Determine the (X, Y) coordinate at the center of the cell enclosing the given text.  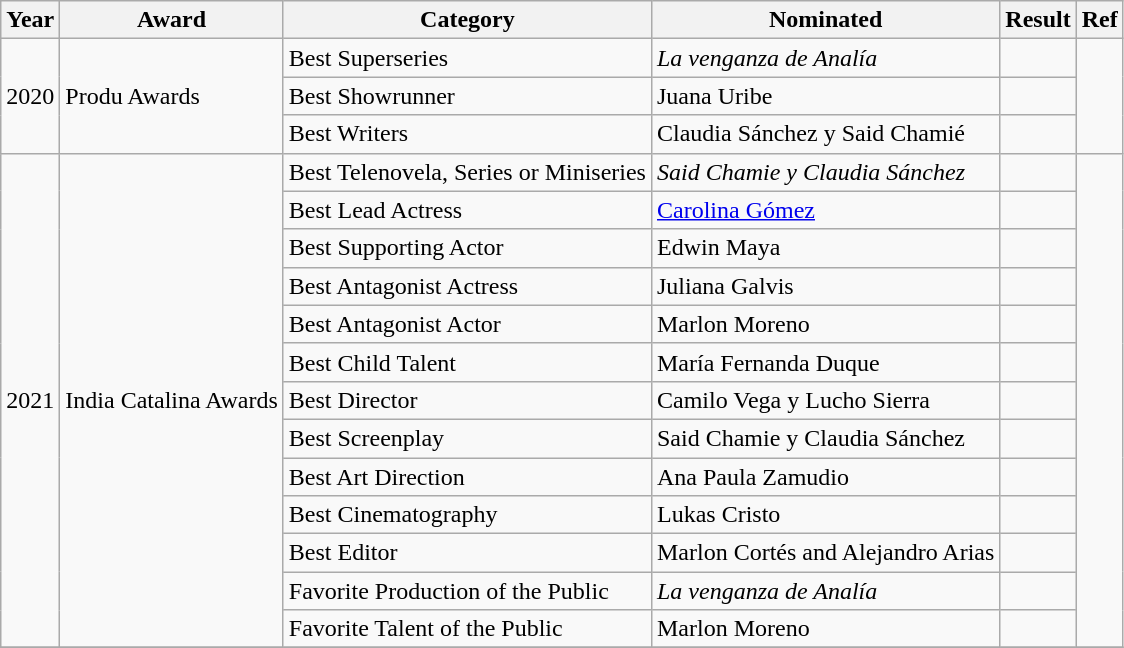
Best Showrunner (467, 96)
India Catalina Awards (172, 400)
Claudia Sánchez y Said Chamié (825, 134)
Favorite Talent of the Public (467, 629)
Best Writers (467, 134)
Best Screenplay (467, 438)
Carolina Gómez (825, 210)
Best Editor (467, 553)
Result (1038, 20)
Best Telenovela, Series or Miniseries (467, 172)
Best Child Talent (467, 362)
Camilo Vega y Lucho Sierra (825, 400)
Lukas Cristo (825, 515)
Best Director (467, 400)
María Fernanda Duque (825, 362)
Ref (1100, 20)
Best Art Direction (467, 477)
Favorite Production of the Public (467, 591)
Category (467, 20)
Best Superseries (467, 58)
Nominated (825, 20)
Marlon Cortés and Alejandro Arias (825, 553)
Best Antagonist Actor (467, 324)
2021 (30, 400)
Best Antagonist Actress (467, 286)
Year (30, 20)
Juana Uribe (825, 96)
Ana Paula Zamudio (825, 477)
Produ Awards (172, 96)
Best Lead Actress (467, 210)
Juliana Galvis (825, 286)
Award (172, 20)
Edwin Maya (825, 248)
Best Supporting Actor (467, 248)
Best Cinematography (467, 515)
2020 (30, 96)
